Search for the cell housing the specified text and yield its (X, Y) center coordinate. 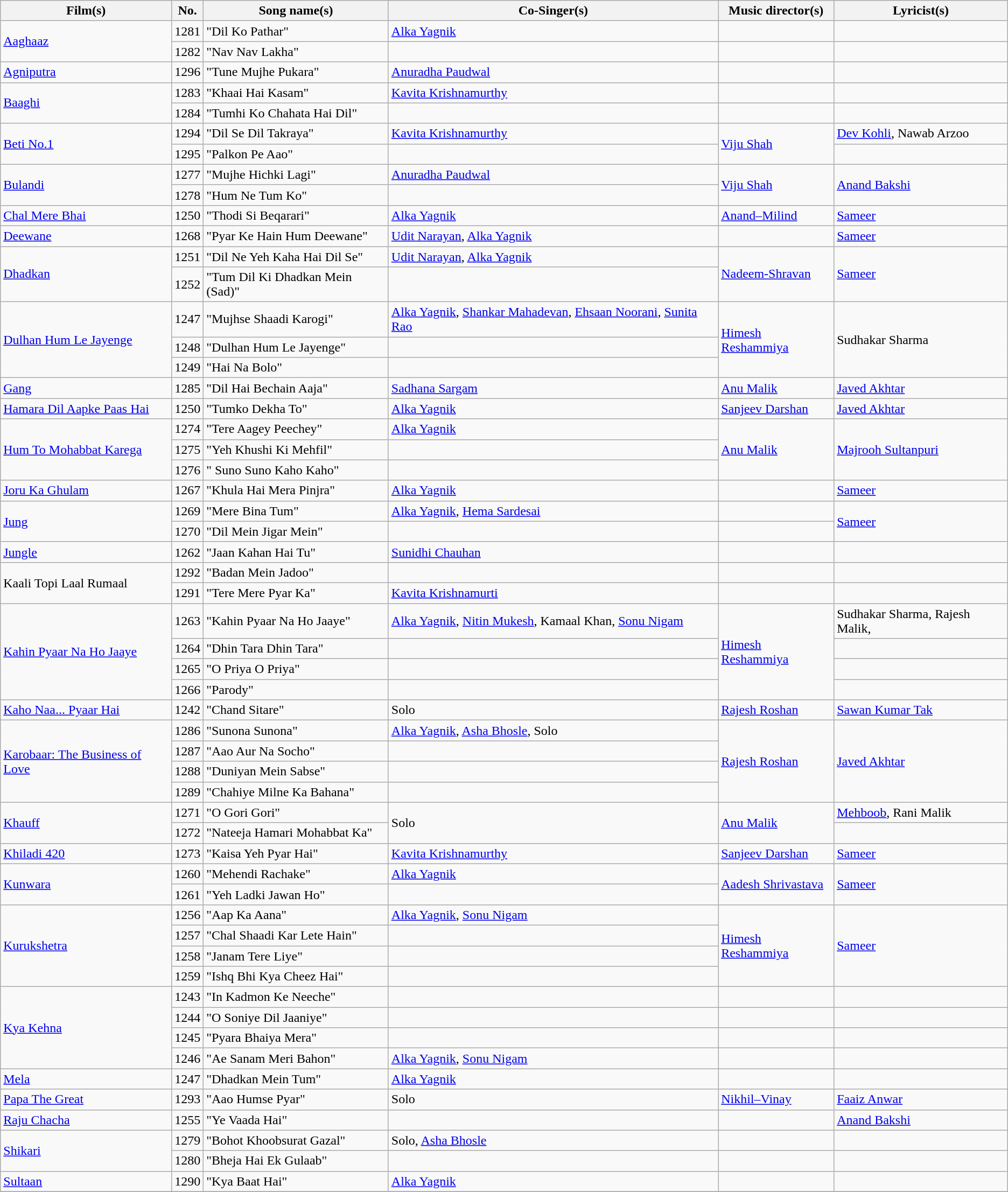
Sudhakar Sharma, Rajesh Malik, (921, 620)
Solo, Asha Bhosle (553, 1140)
"Ishq Bhi Kya Cheez Hai" (296, 977)
"Pyara Bhaiya Mera" (296, 1038)
"Hai Na Bolo" (296, 368)
1273 (187, 853)
1264 (187, 649)
"Khaai Hai Kasam" (296, 93)
Karobaar: The Business of Love (86, 761)
1277 (187, 174)
Jungle (86, 552)
1278 (187, 195)
Nadeem-Shravan (776, 275)
"Yeh Khushi Ki Mehfil" (296, 450)
Alka Yagnik, Shankar Mahadevan, Ehsaan Noorani, Sunita Rao (553, 320)
Aadesh Shrivastava (776, 884)
"Nateeja Hamari Mohabbat Ka" (296, 833)
"Tere Aagey Peechey" (296, 429)
"Parody" (296, 690)
1244 (187, 1018)
"Duniyan Mein Sabse" (296, 772)
"Dhadkan Mein Tum" (296, 1079)
"Mere Bina Tum" (296, 511)
Kya Kehna (86, 1028)
1256 (187, 915)
Kahin Pyaar Na Ho Jaaye (86, 651)
"Tumko Dekha To" (296, 409)
1259 (187, 977)
1284 (187, 113)
Baaghi (86, 103)
Hamara Dil Aapke Paas Hai (86, 409)
"Dil Mein Jigar Mein" (296, 531)
Dhadkan (86, 275)
1255 (187, 1120)
1261 (187, 894)
1275 (187, 450)
Mela (86, 1079)
"Thodi Si Beqarari" (296, 215)
"Nav Nav Lakha" (296, 52)
"Bheja Hai Ek Gulaab" (296, 1161)
Faaiz Anwar (921, 1099)
1242 (187, 710)
"Chal Shaadi Kar Lete Hain" (296, 935)
1262 (187, 552)
1257 (187, 935)
"Aao Humse Pyar" (296, 1099)
Bulandi (86, 185)
"Mehendi Rachake" (296, 874)
Kavita Krishnamurti (553, 593)
Kaho Naa... Pyaar Hai (86, 710)
Dulhan Hum Le Jayenge (86, 340)
1258 (187, 956)
1279 (187, 1140)
Nikhil–Vinay (776, 1099)
1246 (187, 1058)
Joru Ka Ghulam (86, 490)
Majrooh Sultanpuri (921, 450)
"Dulhan Hum Le Jayenge" (296, 347)
1266 (187, 690)
1271 (187, 812)
1286 (187, 731)
"Palkon Pe Aao" (296, 154)
1283 (187, 93)
"Hum Ne Tum Ko" (296, 195)
1287 (187, 751)
"Dil Hai Bechain Aaja" (296, 388)
1263 (187, 620)
"Kaisa Yeh Pyar Hai" (296, 853)
"Sunona Sunona" (296, 731)
1274 (187, 429)
Sunidhi Chauhan (553, 552)
"Tum Dil Ki Dhadkan Mein (Sad)" (296, 284)
No. (187, 11)
1276 (187, 470)
1272 (187, 833)
Gang (86, 388)
Aaghaaz (86, 41)
Alka Yagnik, Nitin Mukesh, Kamaal Khan, Sonu Nigam (553, 620)
"Bohot Khoobsurat Gazal" (296, 1140)
1260 (187, 874)
"Chahiye Milne Ka Bahana" (296, 792)
1248 (187, 347)
Khauff (86, 823)
Kunwara (86, 884)
"Ye Vaada Hai" (296, 1120)
Papa The Great (86, 1099)
"Kya Baat Hai" (296, 1181)
"Pyar Ke Hain Hum Deewane" (296, 236)
Sudhakar Sharma (921, 340)
"Kahin Pyaar Na Ho Jaaye" (296, 620)
Song name(s) (296, 11)
" Suno Suno Kaho Kaho" (296, 470)
1265 (187, 669)
1296 (187, 72)
Hum To Mohabbat Karega (86, 450)
Kurukshetra (86, 945)
"Tumhi Ko Chahata Hai Dil" (296, 113)
Anand–Milind (776, 215)
Film(s) (86, 11)
"In Kadmon Ke Neeche" (296, 997)
"Badan Mein Jadoo" (296, 572)
1267 (187, 490)
1289 (187, 792)
Alka Yagnik, Asha Bhosle, Solo (553, 731)
Khiladi 420 (86, 853)
Mehboob, Rani Malik (921, 812)
1269 (187, 511)
1280 (187, 1161)
"Mujhe Hichki Lagi" (296, 174)
"Mujhse Shaadi Karogi" (296, 320)
1270 (187, 531)
Beti No.1 (86, 144)
"Dhin Tara Dhin Tara" (296, 649)
Music director(s) (776, 11)
1291 (187, 593)
"Tere Mere Pyar Ka" (296, 593)
1243 (187, 997)
1294 (187, 134)
1251 (187, 257)
"Aao Aur Na Socho" (296, 751)
1252 (187, 284)
"O Soniye Dil Jaaniye" (296, 1018)
"Dil Ne Yeh Kaha Hai Dil Se" (296, 257)
"Dil Ko Pathar" (296, 31)
"Jaan Kahan Hai Tu" (296, 552)
1295 (187, 154)
Raju Chacha (86, 1120)
"O Priya O Priya" (296, 669)
"O Gori Gori" (296, 812)
"Janam Tere Liye" (296, 956)
Alka Yagnik, Hema Sardesai (553, 511)
Sawan Kumar Tak (921, 710)
1288 (187, 772)
"Yeh Ladki Jawan Ho" (296, 894)
1282 (187, 52)
"Khula Hai Mera Pinjra" (296, 490)
Lyricist(s) (921, 11)
Agniputra (86, 72)
Deewane (86, 236)
1249 (187, 368)
"Ae Sanam Meri Bahon" (296, 1058)
Kaali Topi Laal Rumaal (86, 583)
1292 (187, 572)
1285 (187, 388)
"Aap Ka Aana" (296, 915)
1245 (187, 1038)
Sadhana Sargam (553, 388)
Sultaan (86, 1181)
Shikari (86, 1151)
Chal Mere Bhai (86, 215)
1268 (187, 236)
"Dil Se Dil Takraya" (296, 134)
1281 (187, 31)
Dev Kohli, Nawab Arzoo (921, 134)
1290 (187, 1181)
1293 (187, 1099)
"Chand Sitare" (296, 710)
Jung (86, 521)
Co-Singer(s) (553, 11)
"Tune Mujhe Pukara" (296, 72)
